Locate the cell with the specified text and output its [x, y] center coordinate. 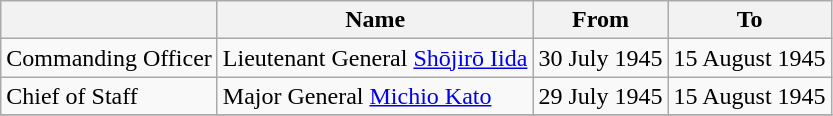
To [750, 20]
Lieutenant General Shōjirō Iida [375, 58]
Name [375, 20]
Major General Michio Kato [375, 96]
From [600, 20]
29 July 1945 [600, 96]
30 July 1945 [600, 58]
Commanding Officer [110, 58]
Chief of Staff [110, 96]
